Scan for the cell matching the given text and deliver its [X, Y] coordinate at center. 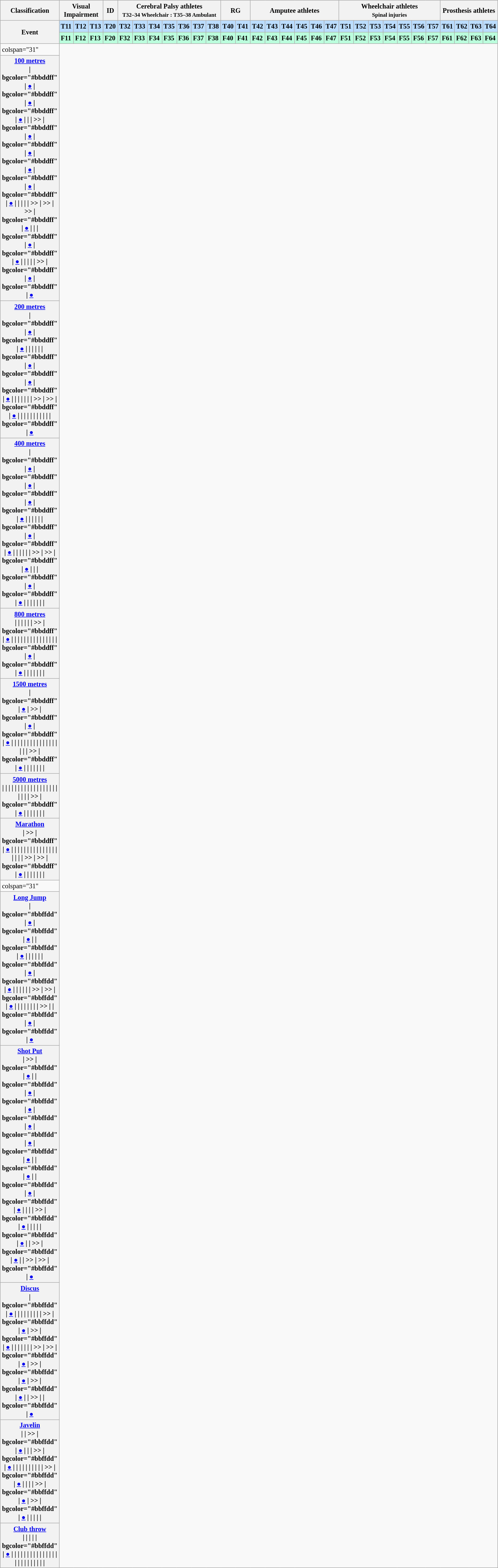
F41 [243, 38]
T47 [331, 26]
F12 [81, 38]
T56 [419, 26]
T34 [155, 26]
T20 [110, 26]
ID [110, 10]
T46 [317, 26]
F47 [331, 38]
T62 [462, 26]
Visual Impairment [81, 10]
F57 [433, 38]
F11 [66, 38]
T37 [199, 26]
T54 [390, 26]
F38 [213, 38]
F36 [184, 38]
T33 [140, 26]
F45 [302, 38]
F63 [476, 38]
Wheelchair athletesSpinal injuries [389, 10]
T11 [66, 26]
F35 [169, 38]
T12 [81, 26]
Marathon| >> | bgcolor="#bbddff" | ● | | | | | | | | | | | | | | | | | | | >> | >> | bgcolor="#bbddff" | ● | | | | | | | [30, 849]
F56 [419, 38]
Cerebral Palsy athletesT32–34 Wheelchair : T35–38 Ambulant [169, 10]
Amputee athletes [295, 10]
F43 [272, 38]
F46 [317, 38]
F53 [375, 38]
F54 [390, 38]
F51 [346, 38]
F62 [462, 38]
T35 [169, 26]
F42 [258, 38]
T42 [258, 26]
T51 [346, 26]
5000 metres| | | | | | | | | | | | | | | | | | | | | | >> | bgcolor="#bbddff" | ● | | | | | | | [30, 796]
F32 [125, 38]
T36 [184, 26]
T44 [287, 26]
T13 [96, 26]
T45 [302, 26]
F61 [447, 38]
T52 [361, 26]
T63 [476, 26]
T43 [272, 26]
T64 [490, 26]
T55 [405, 26]
T40 [228, 26]
F40 [228, 38]
F55 [405, 38]
T38 [213, 26]
T53 [375, 26]
Club throw| | | | | bgcolor="#bbffdd" | ● | | | | | | | | | | | | | | | | | | | | | | | | | [30, 1546]
T32 [125, 26]
Prosthesis athletes [469, 10]
F13 [96, 38]
800 metres| | | | | | >> | bgcolor="#bbddff" | ● | | | | | | | | | | | | | | | bgcolor="#bbddff" | ● | bgcolor="#bbddff" | ● | | | | | | | [30, 643]
F20 [110, 38]
F64 [490, 38]
RG [236, 10]
T57 [433, 26]
F34 [155, 38]
F33 [140, 38]
T41 [243, 26]
F37 [199, 38]
T61 [447, 26]
F44 [287, 38]
F52 [361, 38]
Event [30, 32]
Classification [30, 10]
